Detect which cell encompasses the target text, then output its [X, Y] center coordinate. 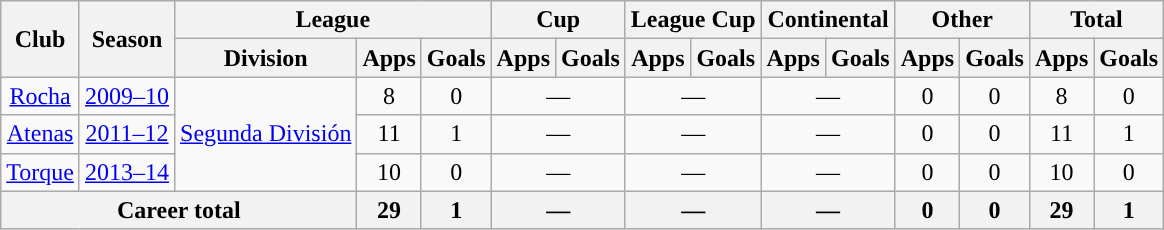
Segunda División [266, 134]
Torque [40, 172]
2011–12 [126, 134]
League [334, 20]
Rocha [40, 96]
2009–10 [126, 96]
Season [126, 39]
Other [962, 20]
Total [1096, 20]
Career total [179, 210]
Club [40, 39]
Atenas [40, 134]
2013–14 [126, 172]
Cup [558, 20]
Division [266, 58]
League Cup [693, 20]
Continental [828, 20]
